Find where the given text appears and provide that cell's center as (x, y) coordinate. 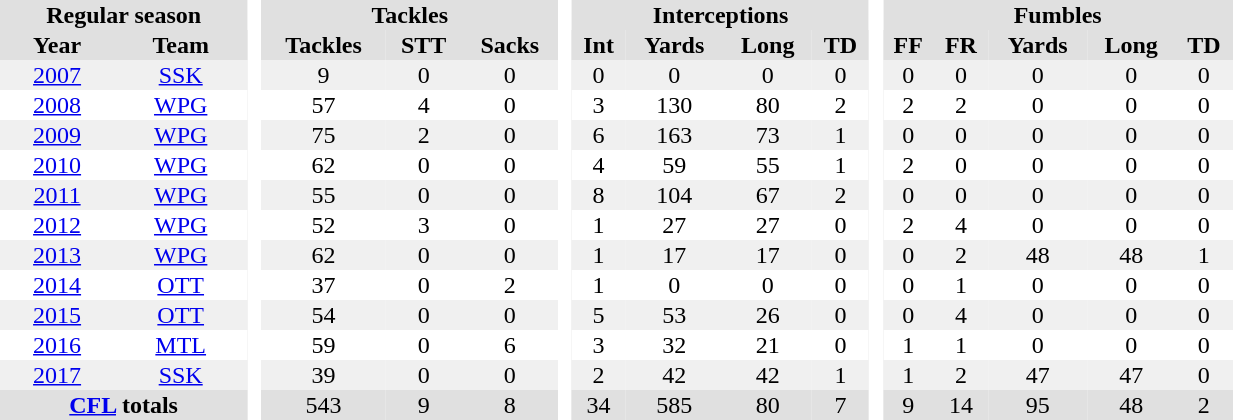
2013 (57, 255)
67 (768, 195)
2017 (57, 375)
5 (598, 315)
2016 (57, 345)
543 (323, 405)
2011 (57, 195)
57 (323, 105)
95 (1038, 405)
Sacks (510, 45)
STT (424, 45)
53 (674, 315)
MTL (180, 345)
Fumbles (1058, 15)
Year (57, 45)
14 (962, 405)
2009 (57, 135)
2015 (57, 315)
Interceptions (720, 15)
7 (840, 405)
130 (674, 105)
Team (180, 45)
54 (323, 315)
73 (768, 135)
Int (598, 45)
26 (768, 315)
Regular season (124, 15)
2010 (57, 165)
585 (674, 405)
37 (323, 285)
32 (674, 345)
52 (323, 225)
2007 (57, 75)
39 (323, 375)
34 (598, 405)
104 (674, 195)
2008 (57, 105)
163 (674, 135)
FF (908, 45)
2012 (57, 225)
2014 (57, 285)
CFL totals (124, 405)
FR (962, 45)
21 (768, 345)
75 (323, 135)
